Return the [x, y] coordinate for the center point of the cell that contains the specified text.  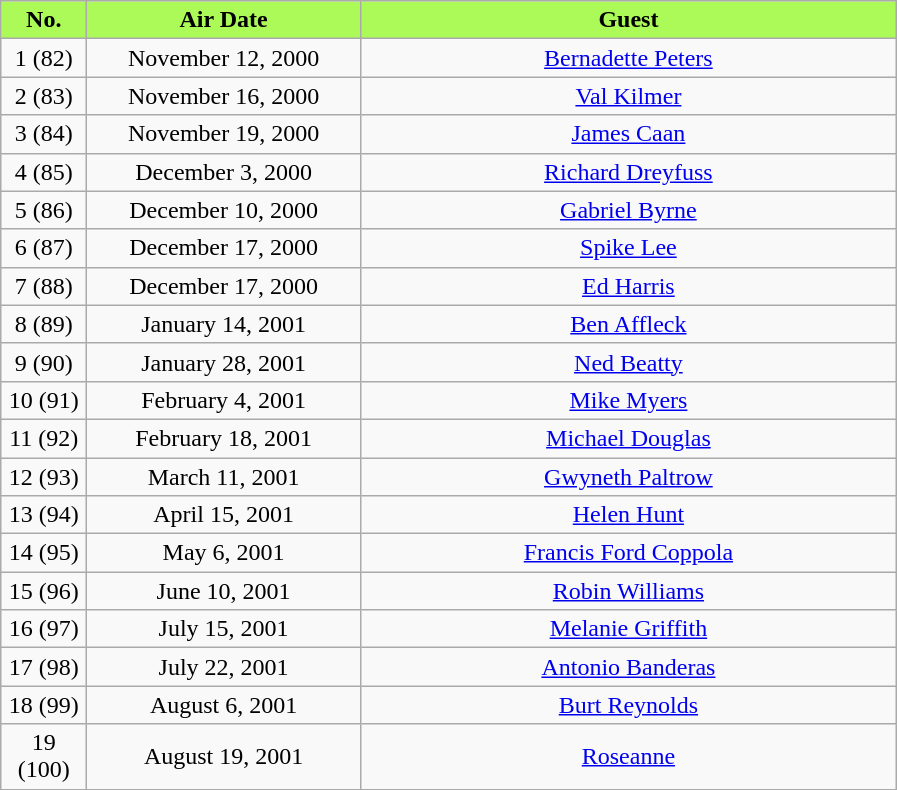
7 (88) [44, 286]
August 19, 2001 [224, 756]
June 10, 2001 [224, 591]
December 10, 2000 [224, 210]
February 18, 2001 [224, 438]
Bernadette Peters [628, 58]
James Caan [628, 134]
9 (90) [44, 362]
Ned Beatty [628, 362]
1 (82) [44, 58]
May 6, 2001 [224, 553]
Melanie Griffith [628, 629]
14 (95) [44, 553]
6 (87) [44, 248]
Burt Reynolds [628, 705]
5 (86) [44, 210]
Helen Hunt [628, 515]
July 15, 2001 [224, 629]
August 6, 2001 [224, 705]
15 (96) [44, 591]
December 3, 2000 [224, 172]
Francis Ford Coppola [628, 553]
Ben Affleck [628, 324]
Air Date [224, 20]
18 (99) [44, 705]
Spike Lee [628, 248]
February 4, 2001 [224, 400]
4 (85) [44, 172]
Ed Harris [628, 286]
Roseanne [628, 756]
November 16, 2000 [224, 96]
November 12, 2000 [224, 58]
January 14, 2001 [224, 324]
Michael Douglas [628, 438]
Guest [628, 20]
12 (93) [44, 477]
No. [44, 20]
2 (83) [44, 96]
8 (89) [44, 324]
January 28, 2001 [224, 362]
Richard Dreyfuss [628, 172]
April 15, 2001 [224, 515]
3 (84) [44, 134]
Gabriel Byrne [628, 210]
10 (91) [44, 400]
17 (98) [44, 667]
Val Kilmer [628, 96]
November 19, 2000 [224, 134]
19 (100) [44, 756]
Antonio Banderas [628, 667]
Mike Myers [628, 400]
Robin Williams [628, 591]
11 (92) [44, 438]
July 22, 2001 [224, 667]
March 11, 2001 [224, 477]
16 (97) [44, 629]
Gwyneth Paltrow [628, 477]
13 (94) [44, 515]
